For the text-containing cell, return its midpoint in (X, Y) coordinate format. 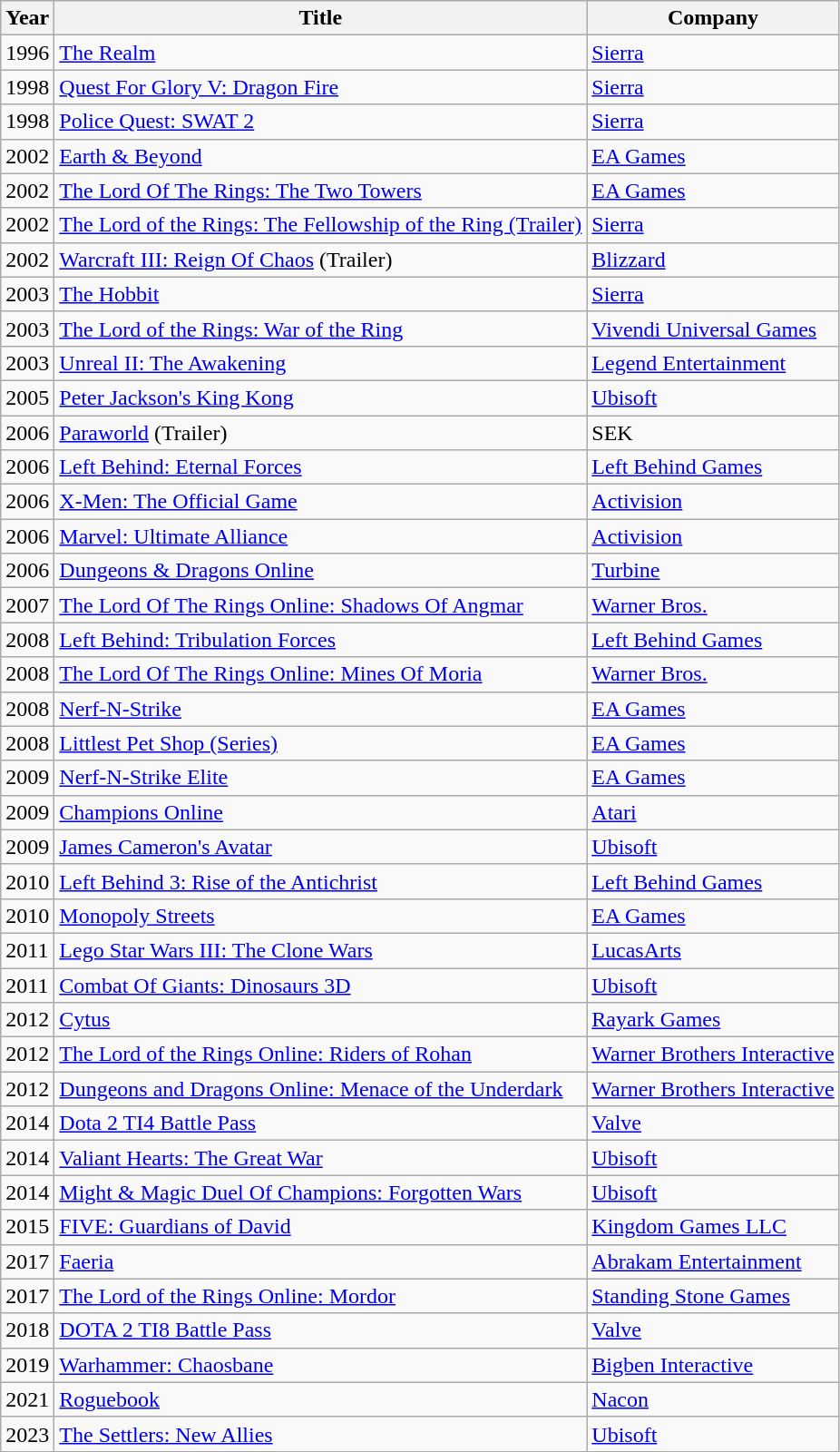
The Settlers: New Allies (321, 1434)
Valiant Hearts: The Great War (321, 1158)
2015 (27, 1227)
Dungeons and Dragons Online: Menace of the Underdark (321, 1089)
Dungeons & Dragons Online (321, 571)
2021 (27, 1399)
Littlest Pet Shop (Series) (321, 743)
Abrakam Entertainment (713, 1261)
Left Behind 3: Rise of the Antichrist (321, 881)
Nerf-N-Strike Elite (321, 778)
Year (27, 18)
The Realm (321, 53)
Champions Online (321, 812)
Turbine (713, 571)
Left Behind: Eternal Forces (321, 467)
Dota 2 TI4 Battle Pass (321, 1123)
The Lord of the Rings Online: Riders of Rohan (321, 1055)
1996 (27, 53)
Blizzard (713, 260)
Cytus (321, 1020)
Company (713, 18)
Nacon (713, 1399)
Title (321, 18)
Quest For Glory V: Dragon Fire (321, 87)
Might & Magic Duel Of Champions: Forgotten Wars (321, 1192)
2005 (27, 397)
The Lord Of The Rings Online: Mines Of Moria (321, 674)
Peter Jackson's King Kong (321, 397)
Combat Of Giants: Dinosaurs 3D (321, 985)
X-Men: The Official Game (321, 502)
Unreal II: The Awakening (321, 363)
Faeria (321, 1261)
2018 (27, 1330)
Rayark Games (713, 1020)
Kingdom Games LLC (713, 1227)
The Lord of the Rings Online: Mordor (321, 1296)
The Hobbit (321, 294)
Roguebook (321, 1399)
Vivendi Universal Games (713, 329)
Legend Entertainment (713, 363)
James Cameron's Avatar (321, 847)
Atari (713, 812)
Standing Stone Games (713, 1296)
Earth & Beyond (321, 156)
The Lord Of The Rings: The Two Towers (321, 191)
2007 (27, 605)
Marvel: Ultimate Alliance (321, 536)
Police Quest: SWAT 2 (321, 122)
LucasArts (713, 950)
Warhammer: Chaosbane (321, 1365)
Warcraft III: Reign Of Chaos (Trailer) (321, 260)
The Lord of the Rings: The Fellowship of the Ring (Trailer) (321, 225)
2019 (27, 1365)
Paraworld (Trailer) (321, 433)
FIVE: Guardians of David (321, 1227)
Lego Star Wars III: The Clone Wars (321, 950)
Nerf-N-Strike (321, 709)
The Lord Of The Rings Online: Shadows Of Angmar (321, 605)
Monopoly Streets (321, 916)
The Lord of the Rings: War of the Ring (321, 329)
Left Behind: Tribulation Forces (321, 640)
2023 (27, 1434)
DOTA 2 TI8 Battle Pass (321, 1330)
Bigben Interactive (713, 1365)
SEK (713, 433)
